Locate the cell with the specified text and output its [X, Y] center coordinate. 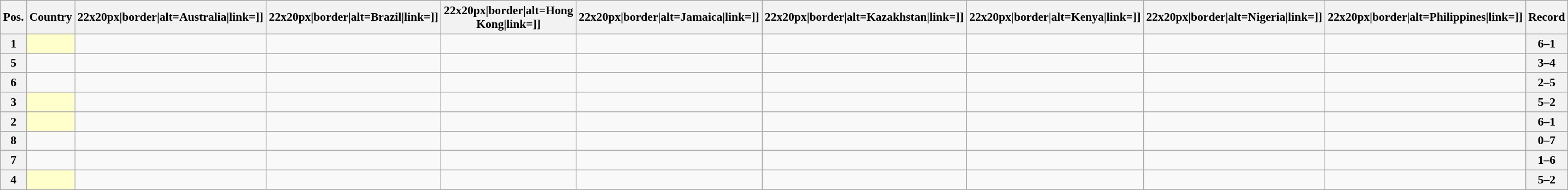
2 [14, 122]
5 [14, 63]
2–5 [1546, 83]
22x20px|border|alt=Philippines|link=]] [1425, 17]
3 [14, 102]
8 [14, 141]
22x20px|border|alt=Australia|link=]] [171, 17]
7 [14, 161]
Pos. [14, 17]
0–7 [1546, 141]
22x20px|border|alt=Brazil|link=]] [354, 17]
4 [14, 180]
22x20px|border|alt=Hong Kong|link=]] [508, 17]
22x20px|border|alt=Nigeria|link=]] [1234, 17]
1–6 [1546, 161]
6 [14, 83]
1 [14, 44]
22x20px|border|alt=Jamaica|link=]] [669, 17]
22x20px|border|alt=Kenya|link=]] [1055, 17]
3–4 [1546, 63]
22x20px|border|alt=Kazakhstan|link=]] [864, 17]
Country [51, 17]
Record [1546, 17]
